Output the (X, Y) coordinate of the center of the cell containing the given text.  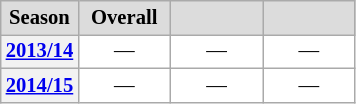
Overall (124, 17)
2013/14 (40, 51)
2014/15 (40, 85)
Season (40, 17)
